Detect which cell encompasses the target text, then output its [x, y] center coordinate. 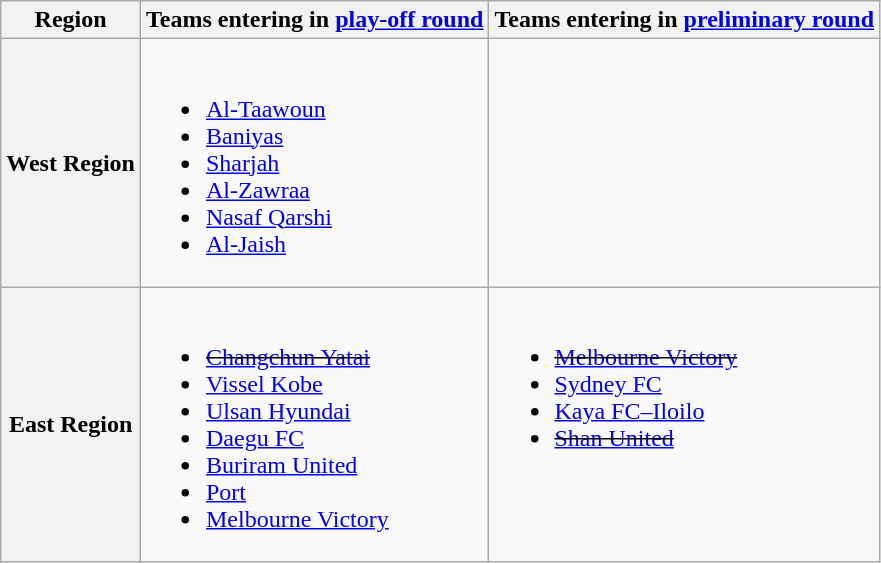
Changchun Yatai Vissel Kobe Ulsan Hyundai Daegu FC Buriram United Port Melbourne Victory [314, 424]
Region [71, 20]
Teams entering in play-off round [314, 20]
East Region [71, 424]
West Region [71, 163]
Melbourne Victory Sydney FC Kaya FC–Iloilo Shan United [684, 424]
Al-Taawoun Baniyas Sharjah Al-Zawraa Nasaf Qarshi Al-Jaish [314, 163]
Teams entering in preliminary round [684, 20]
